For the text-containing cell, return its midpoint in (X, Y) coordinate format. 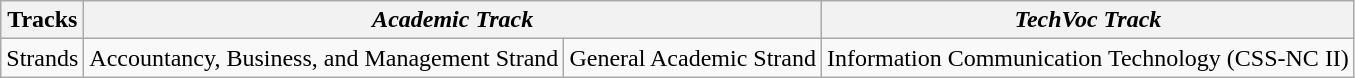
Accountancy, Business, and Management Strand (324, 58)
TechVoc Track (1088, 20)
Academic Track (453, 20)
Information Communication Technology (CSS-NC II) (1088, 58)
Tracks (42, 20)
General Academic Strand (693, 58)
Strands (42, 58)
